Extract the (x, y) coordinate from the center of the cell holding the provided text.  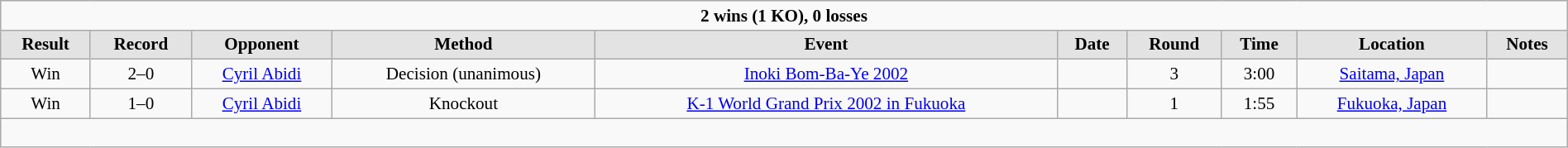
1:55 (1259, 103)
3 (1174, 74)
Round (1174, 45)
2–0 (141, 74)
Date (1092, 45)
Notes (1527, 45)
Saitama, Japan (1392, 74)
K-1 World Grand Prix 2002 in Fukuoka (825, 103)
Result (46, 45)
Event (825, 45)
1–0 (141, 103)
Time (1259, 45)
Record (141, 45)
Opponent (261, 45)
Inoki Bom-Ba-Ye 2002 (825, 74)
3:00 (1259, 74)
Decision (unanimous) (464, 74)
Knockout (464, 103)
Location (1392, 45)
2 wins (1 KO), 0 losses (784, 15)
Method (464, 45)
1 (1174, 103)
Fukuoka, Japan (1392, 103)
